Locate the cell with the specified text and output its (X, Y) center coordinate. 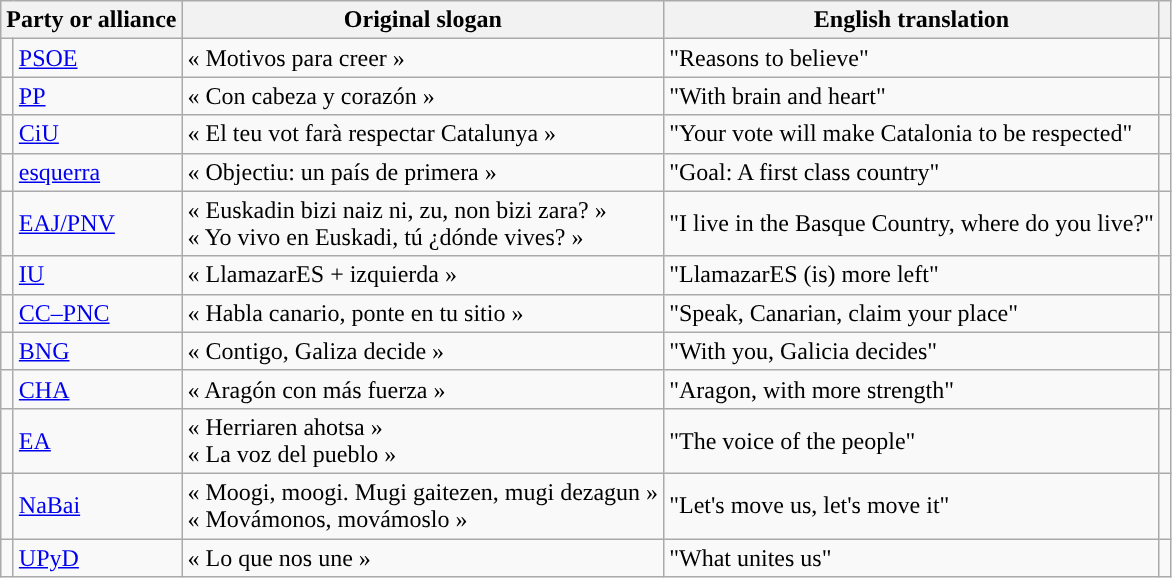
CC–PNC (98, 313)
PSOE (98, 58)
« Moogi, moogi. Mugi gaitezen, mugi dezagun »« Movámonos, movámoslo » (423, 506)
« Con cabeza y corazón » (423, 96)
"Goal: A first class country" (912, 172)
Party or alliance (92, 20)
English translation (912, 20)
"I live in the Basque Country, where do you live?" (912, 224)
EA (98, 440)
Original slogan (423, 20)
« Objectiu: un país de primera » (423, 172)
« Lo que nos une » (423, 557)
"LlamazarES (is) more left" (912, 275)
"With brain and heart" (912, 96)
« Habla canario, ponte en tu sitio » (423, 313)
"With you, Galicia decides" (912, 351)
"Let's move us, let's move it" (912, 506)
« Aragón con más fuerza » (423, 389)
"Speak, Canarian, claim your place" (912, 313)
« LlamazarES + izquierda » (423, 275)
« El teu vot farà respectar Catalunya » (423, 134)
"The voice of the people" (912, 440)
CiU (98, 134)
esquerra (98, 172)
"Aragon, with more strength" (912, 389)
IU (98, 275)
"Your vote will make Catalonia to be respected" (912, 134)
BNG (98, 351)
UPyD (98, 557)
EAJ/PNV (98, 224)
NaBai (98, 506)
CHA (98, 389)
« Herriaren ahotsa »« La voz del pueblo » (423, 440)
"Reasons to believe" (912, 58)
PP (98, 96)
« Motivos para creer » (423, 58)
"What unites us" (912, 557)
« Euskadin bizi naiz ni, zu, non bizi zara? »« Yo vivo en Euskadi, tú ¿dónde vives? » (423, 224)
« Contigo, Galiza decide » (423, 351)
